Scan for the cell matching the given text and deliver its (X, Y) coordinate at center. 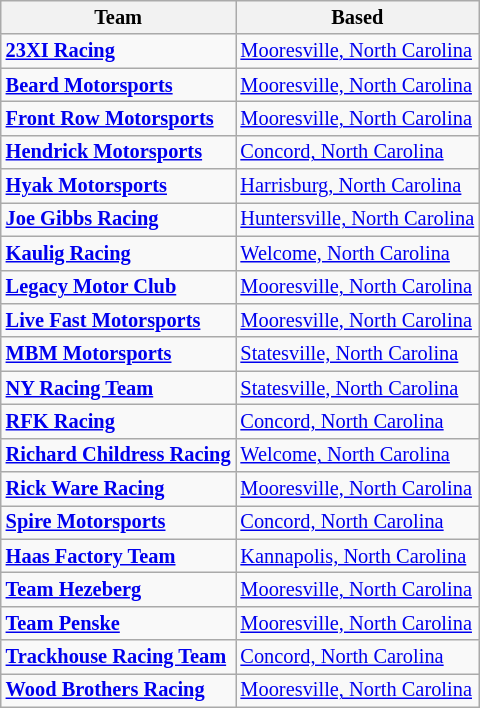
Hyak Motorsports (118, 186)
Legacy Motor Club (118, 287)
Beard Motorsports (118, 85)
Team Hezeberg (118, 589)
Trackhouse Racing Team (118, 657)
Wood Brothers Racing (118, 690)
23XI Racing (118, 51)
Live Fast Motorsports (118, 320)
Joe Gibbs Racing (118, 219)
Rick Ware Racing (118, 489)
Team (118, 17)
Huntersville, North Carolina (358, 219)
RFK Racing (118, 421)
NY Racing Team (118, 388)
Haas Factory Team (118, 556)
Front Row Motorsports (118, 118)
Richard Childress Racing (118, 455)
Based (358, 17)
Harrisburg, North Carolina (358, 186)
Kannapolis, North Carolina (358, 556)
MBM Motorsports (118, 354)
Spire Motorsports (118, 522)
Team Penske (118, 623)
Hendrick Motorsports (118, 152)
Kaulig Racing (118, 253)
